Find where the given text appears and provide that cell's center as (x, y) coordinate. 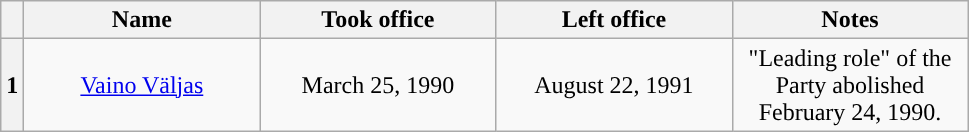
"Leading role" of the Party abolished February 24, 1990. (850, 85)
Vaino Väljas (142, 85)
Left office (614, 20)
March 25, 1990 (378, 85)
August 22, 1991 (614, 85)
Name (142, 20)
Notes (850, 20)
Took office (378, 20)
1 (12, 85)
